Search for the cell housing the specified text and yield its [X, Y] center coordinate. 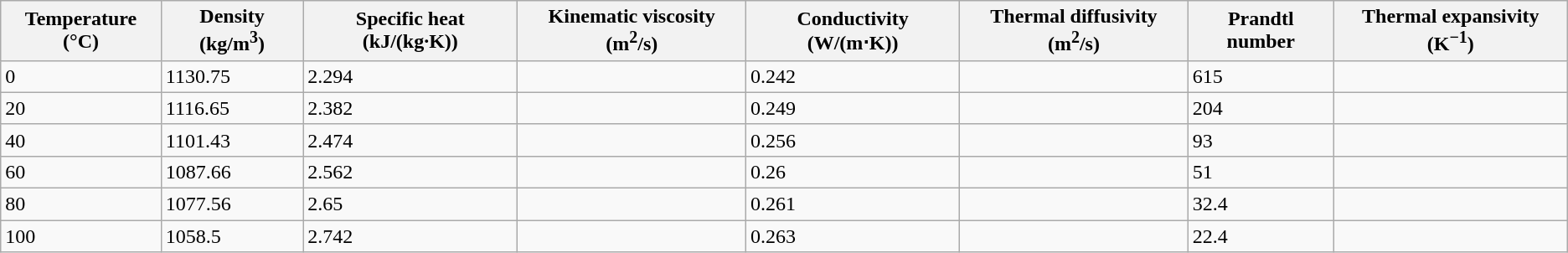
Thermal diffusivity (m2/s) [1074, 31]
Density (kg/m3) [231, 31]
0.256 [853, 140]
1087.66 [231, 172]
1058.5 [231, 236]
2.294 [410, 76]
0.261 [853, 204]
100 [81, 236]
1077.56 [231, 204]
2.382 [410, 108]
40 [81, 140]
0 [81, 76]
Kinematic viscosity (m2/s) [632, 31]
204 [1261, 108]
615 [1261, 76]
Conductivity (W/(m⋅K)) [853, 31]
Thermal expansivity (K−1) [1451, 31]
2.474 [410, 140]
2.562 [410, 172]
1101.43 [231, 140]
0.263 [853, 236]
93 [1261, 140]
20 [81, 108]
Prandtl number [1261, 31]
0.26 [853, 172]
Specific heat (kJ/(kg·K)) [410, 31]
0.242 [853, 76]
0.249 [853, 108]
2.65 [410, 204]
60 [81, 172]
32.4 [1261, 204]
1130.75 [231, 76]
51 [1261, 172]
Temperature (°C) [81, 31]
2.742 [410, 236]
22.4 [1261, 236]
1116.65 [231, 108]
80 [81, 204]
